Determine the [x, y] coordinate at the center of the cell enclosing the given text.  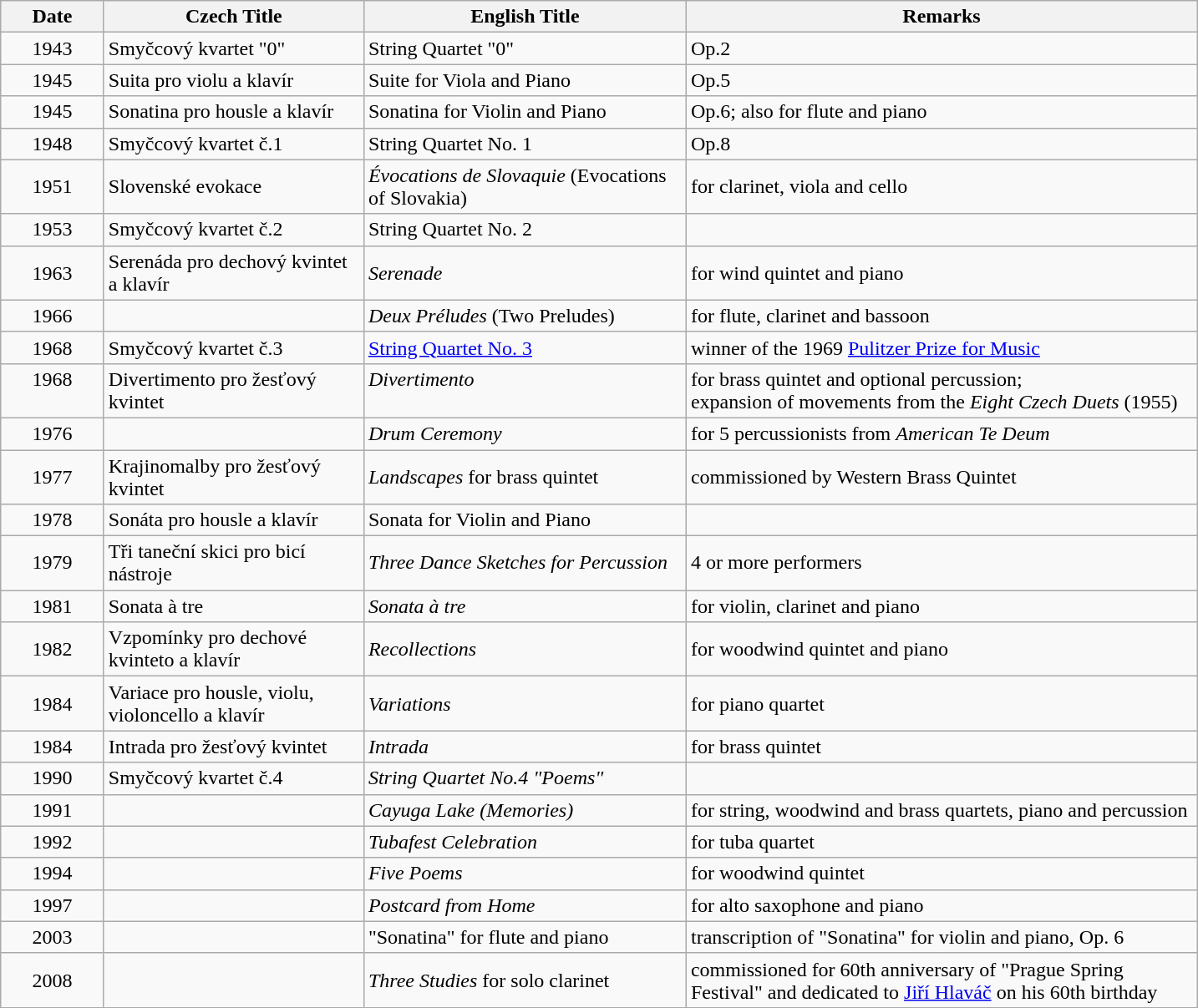
for clarinet, viola and cello [941, 187]
Cayuga Lake (Memories) [525, 810]
Variace pro housle, violu, violoncello a klavír [234, 703]
String Quartet "0" [525, 48]
Op.2 [941, 48]
1976 [53, 433]
Sonata for Violin and Piano [525, 520]
1943 [53, 48]
String Quartet No. 2 [525, 230]
English Title [525, 17]
for string, woodwind and brass quartets, piano and percussion [941, 810]
commissioned by Western Brass Quintet [941, 476]
Suite for Viola and Piano [525, 80]
for woodwind quintet and piano [941, 650]
Sonáta pro housle a klavír [234, 520]
String Quartet No. 3 [525, 347]
for wind quintet and piano [941, 272]
Op.5 [941, 80]
for brass quintet [941, 747]
1997 [53, 905]
Sonatina pro housle a klavír [234, 112]
Divertimento [525, 391]
Vzpomínky pro dechové kvinteto a klavír [234, 650]
2003 [53, 937]
String Quartet No.4 "Poems" [525, 778]
Remarks [941, 17]
Three Dance Sketches for Percussion [525, 563]
for flute, clarinet and bassoon [941, 316]
1953 [53, 230]
Smyčcový kvartet č.2 [234, 230]
Five Poems [525, 874]
1948 [53, 144]
for piano quartet [941, 703]
for 5 percussionists from American Te Deum [941, 433]
Sonatina for Violin and Piano [525, 112]
1992 [53, 842]
Tubafest Celebration [525, 842]
Variations [525, 703]
Suita pro violu a klavír [234, 80]
Serenáda pro dechový kvintet a klavír [234, 272]
1982 [53, 650]
commissioned for 60th anniversary of "Prague Spring Festival" and dedicated to Jiří Hlaváč on his 60th birthday [941, 980]
Three Studies for solo clarinet [525, 980]
Slovenské evokace [234, 187]
1978 [53, 520]
Op.8 [941, 144]
1981 [53, 606]
Smyčcový kvartet č.4 [234, 778]
1977 [53, 476]
for woodwind quintet [941, 874]
4 or more performers [941, 563]
for tuba quartet [941, 842]
Divertimento pro žesťový kvintet [234, 391]
2008 [53, 980]
Czech Title [234, 17]
Krajinomalby pro žesťový kvintet [234, 476]
1994 [53, 874]
for violin, clarinet and piano [941, 606]
Smyčcový kvartet č.3 [234, 347]
"Sonatina" for flute and piano [525, 937]
1979 [53, 563]
for alto saxophone and piano [941, 905]
Drum Ceremony [525, 433]
1963 [53, 272]
1991 [53, 810]
Postcard from Home [525, 905]
Date [53, 17]
Intrada [525, 747]
winner of the 1969 Pulitzer Prize for Music [941, 347]
Intrada pro žesťový kvintet [234, 747]
Deux Préludes (Two Preludes) [525, 316]
Op.6; also for flute and piano [941, 112]
Landscapes for brass quintet [525, 476]
Smyčcový kvartet č.1 [234, 144]
Recollections [525, 650]
1966 [53, 316]
transcription of "Sonatina" for violin and piano, Op. 6 [941, 937]
Évocations de Slovaquie (Evocations of Slovakia) [525, 187]
Tři taneční skici pro bicí nástroje [234, 563]
for brass quintet and optional percussion; expansion of movements from the Eight Czech Duets (1955) [941, 391]
1990 [53, 778]
String Quartet No. 1 [525, 144]
1951 [53, 187]
Serenade [525, 272]
Smyčcový kvartet "0" [234, 48]
